Output the (x, y) coordinate of the center of the cell containing the given text.  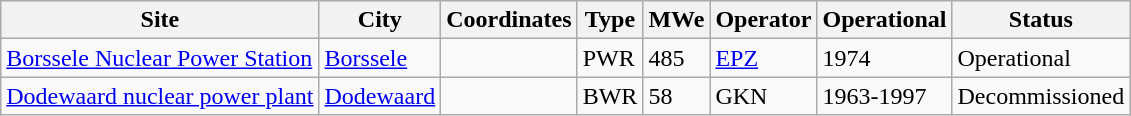
EPZ (764, 58)
Status (1041, 20)
Type (610, 20)
Coordinates (509, 20)
BWR (610, 96)
Site (160, 20)
Dodewaard nuclear power plant (160, 96)
PWR (610, 58)
Decommissioned (1041, 96)
City (380, 20)
MWe (676, 20)
Operator (764, 20)
Borssele (380, 58)
58 (676, 96)
Dodewaard (380, 96)
1963-1997 (884, 96)
Borssele Nuclear Power Station (160, 58)
485 (676, 58)
1974 (884, 58)
GKN (764, 96)
